For the text-containing cell, return its midpoint in (x, y) coordinate format. 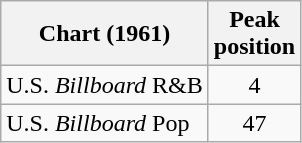
Chart (1961) (105, 34)
U.S. Billboard Pop (105, 123)
Peakposition (254, 34)
4 (254, 85)
U.S. Billboard R&B (105, 85)
47 (254, 123)
